Capture the cell that displays the provided text and extract its (x, y) central coordinate. 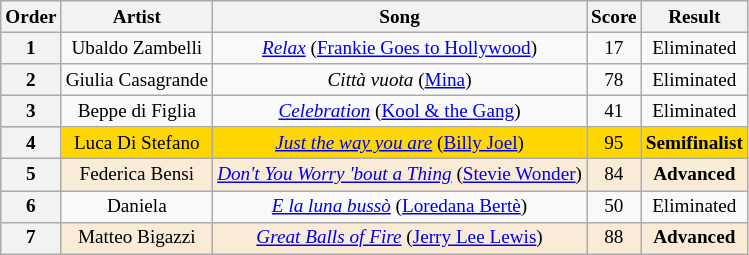
41 (614, 111)
Federica Bensi (136, 175)
Score (614, 17)
4 (31, 143)
Daniela (136, 206)
5 (31, 175)
Semifinalist (694, 143)
7 (31, 238)
17 (614, 48)
Great Balls of Fire (Jerry Lee Lewis) (400, 238)
Song (400, 17)
Order (31, 17)
50 (614, 206)
1 (31, 48)
Matteo Bigazzi (136, 238)
Relax (Frankie Goes to Hollywood) (400, 48)
88 (614, 238)
E la luna bussò (Loredana Bertè) (400, 206)
Beppe di Figlia (136, 111)
78 (614, 80)
95 (614, 143)
84 (614, 175)
Giulia Casagrande (136, 80)
3 (31, 111)
Just the way you are (Billy Joel) (400, 143)
Celebration (Kool & the Gang) (400, 111)
2 (31, 80)
Luca Di Stefano (136, 143)
Result (694, 17)
Città vuota (Mina) (400, 80)
Ubaldo Zambelli (136, 48)
Artist (136, 17)
Don't You Worry 'bout a Thing (Stevie Wonder) (400, 175)
6 (31, 206)
